Extract the (X, Y) coordinate from the center of the cell holding the provided text.  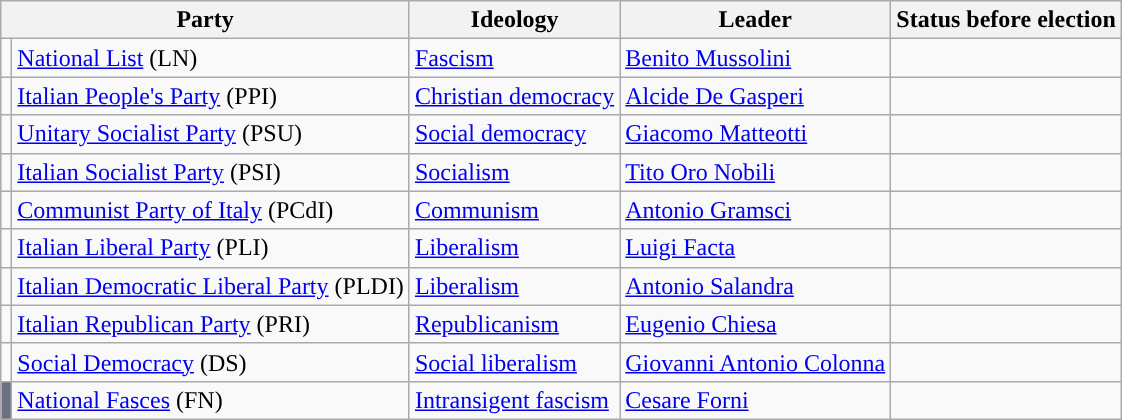
Socialism (514, 172)
Social liberalism (514, 362)
Eugenio Chiesa (756, 324)
Communist Party of Italy (PCdI) (211, 210)
National Fasces (FN) (211, 400)
Communism (514, 210)
Social Democracy (DS) (211, 362)
Luigi Facta (756, 248)
Status before election (1006, 20)
Cesare Forni (756, 400)
Benito Mussolini (756, 58)
Italian People's Party (PPI) (211, 96)
Giacomo Matteotti (756, 134)
Italian Liberal Party (PLI) (211, 248)
Republicanism (514, 324)
Fascism (514, 58)
Social democracy (514, 134)
Party (206, 20)
Alcide De Gasperi (756, 96)
Unitary Socialist Party (PSU) (211, 134)
Christian democracy (514, 96)
Italian Republican Party (PRI) (211, 324)
Italian Democratic Liberal Party (PLDI) (211, 286)
Leader (756, 20)
National List (LN) (211, 58)
Antonio Salandra (756, 286)
Tito Oro Nobili (756, 172)
Giovanni Antonio Colonna (756, 362)
Italian Socialist Party (PSI) (211, 172)
Intransigent fascism (514, 400)
Antonio Gramsci (756, 210)
Ideology (514, 20)
